Capture the cell that displays the provided text and extract its [X, Y] central coordinate. 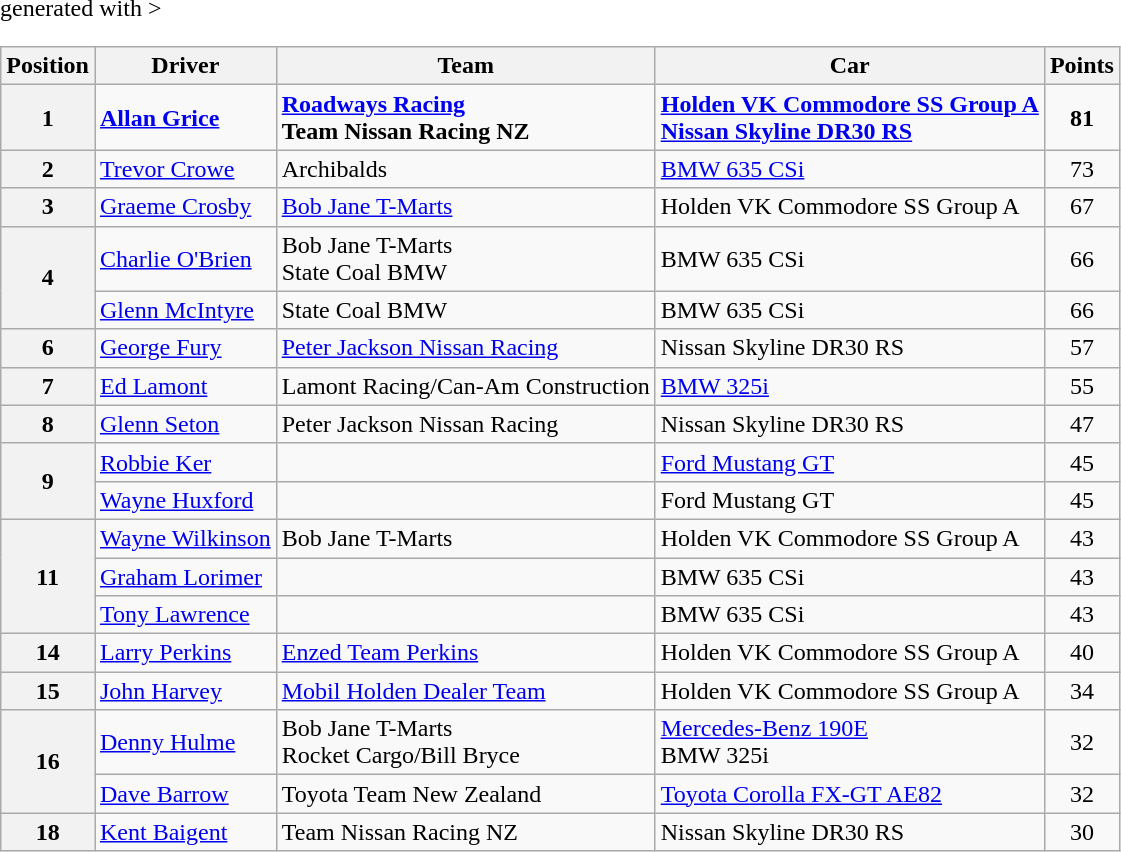
15 [48, 691]
Team Nissan Racing NZ [466, 832]
9 [48, 481]
State Coal BMW [466, 310]
Driver [185, 66]
Holden VK Commodore SS Group ANissan Skyline DR30 RS [850, 118]
Lamont Racing/Can-Am Construction [466, 386]
Denny Hulme [185, 742]
Bob Jane T-MartsRocket Cargo/Bill Bryce [466, 742]
Kent Baigent [185, 832]
47 [1082, 424]
Car [850, 66]
57 [1082, 348]
Wayne Wilkinson [185, 538]
Tony Lawrence [185, 615]
Enzed Team Perkins [466, 653]
11 [48, 576]
Glenn McIntyre [185, 310]
Mercedes-Benz 190EBMW 325i [850, 742]
Allan Grice [185, 118]
John Harvey [185, 691]
40 [1082, 653]
81 [1082, 118]
6 [48, 348]
8 [48, 424]
30 [1082, 832]
34 [1082, 691]
Points [1082, 66]
Glenn Seton [185, 424]
Graeme Crosby [185, 207]
Dave Barrow [185, 794]
George Fury [185, 348]
14 [48, 653]
16 [48, 762]
67 [1082, 207]
Team [466, 66]
2 [48, 169]
Bob Jane T-MartsState Coal BMW [466, 258]
Toyota Team New Zealand [466, 794]
BMW 325i [850, 386]
Mobil Holden Dealer Team [466, 691]
4 [48, 278]
Position [48, 66]
Archibalds [466, 169]
Wayne Huxford [185, 500]
18 [48, 832]
3 [48, 207]
73 [1082, 169]
55 [1082, 386]
Roadways RacingTeam Nissan Racing NZ [466, 118]
Ed Lamont [185, 386]
1 [48, 118]
Charlie O'Brien [185, 258]
Toyota Corolla FX-GT AE82 [850, 794]
Graham Lorimer [185, 577]
Robbie Ker [185, 462]
Trevor Crowe [185, 169]
Larry Perkins [185, 653]
7 [48, 386]
